Detect which cell encompasses the target text, then output its [x, y] center coordinate. 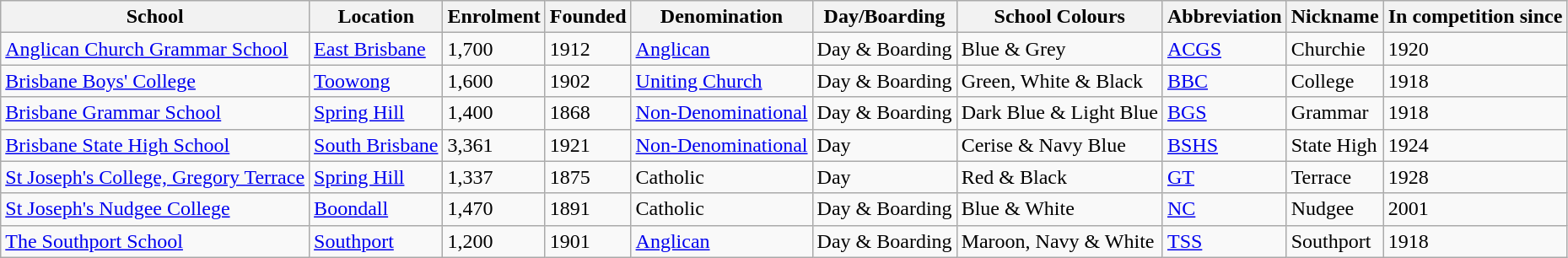
ACGS [1225, 49]
1928 [1475, 177]
Brisbane Grammar School [155, 113]
GT [1225, 177]
College [1334, 81]
Location [376, 17]
BSHS [1225, 145]
1902 [588, 81]
Brisbane State High School [155, 145]
Anglican Church Grammar School [155, 49]
1891 [588, 209]
Boondall [376, 209]
South Brisbane [376, 145]
Dark Blue & Light Blue [1059, 113]
In competition since [1475, 17]
1,470 [494, 209]
School Colours [1059, 17]
St Joseph's Nudgee College [155, 209]
Abbreviation [1225, 17]
1,700 [494, 49]
Toowong [376, 81]
Founded [588, 17]
TSS [1225, 241]
1,600 [494, 81]
1920 [1475, 49]
1,337 [494, 177]
1924 [1475, 145]
Red & Black [1059, 177]
Churchie [1334, 49]
1868 [588, 113]
1901 [588, 241]
BGS [1225, 113]
1921 [588, 145]
1875 [588, 177]
Nickname [1334, 17]
Terrace [1334, 177]
Brisbane Boys' College [155, 81]
Blue & White [1059, 209]
1,200 [494, 241]
NC [1225, 209]
Green, White & Black [1059, 81]
School [155, 17]
Blue & Grey [1059, 49]
St Joseph's College, Gregory Terrace [155, 177]
1,400 [494, 113]
Denomination [722, 17]
Maroon, Navy & White [1059, 241]
BBC [1225, 81]
State High [1334, 145]
3,361 [494, 145]
2001 [1475, 209]
Grammar [1334, 113]
Day/Boarding [884, 17]
East Brisbane [376, 49]
1912 [588, 49]
Uniting Church [722, 81]
Enrolment [494, 17]
Nudgee [1334, 209]
The Southport School [155, 241]
Cerise & Navy Blue [1059, 145]
